From the cell containing the given text, extract its center point as (X, Y) coordinate. 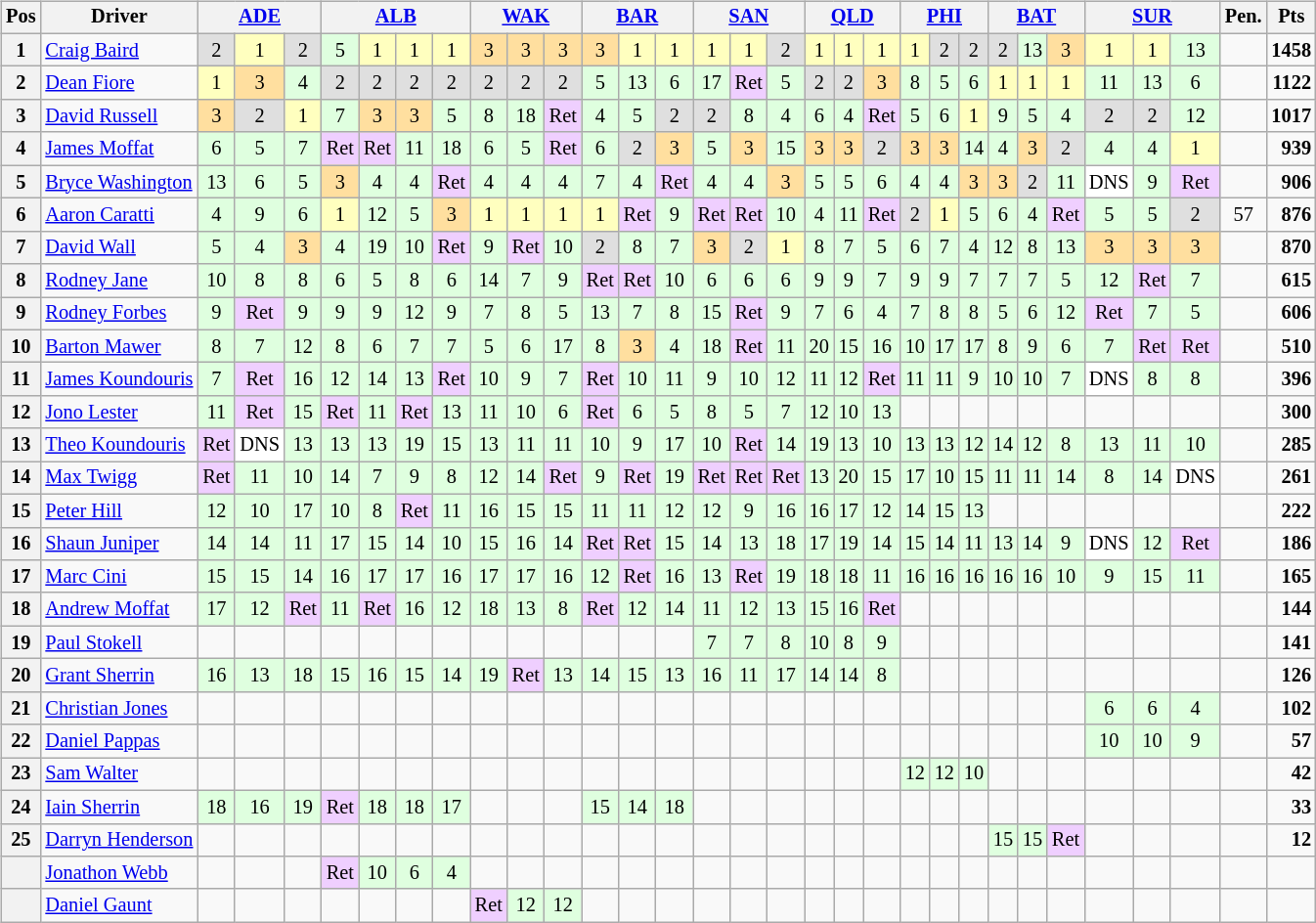
42 (1292, 774)
Daniel Pappas (119, 741)
Jonathon Webb (119, 873)
WAK (526, 18)
22 (21, 741)
606 (1292, 314)
ADE (259, 18)
Max Twigg (119, 478)
QLD (853, 18)
870 (1292, 247)
ALB (396, 18)
SUR (1152, 18)
1458 (1292, 50)
David Wall (119, 247)
33 (1292, 807)
James Koundouris (119, 379)
Shaun Juniper (119, 544)
261 (1292, 478)
144 (1292, 609)
Dean Fiore (119, 83)
126 (1292, 676)
Barton Mawer (119, 346)
Aaron Caratti (119, 215)
23 (21, 774)
615 (1292, 281)
Driver (119, 18)
James Moffat (119, 149)
24 (21, 807)
Daniel Gaunt (119, 905)
PHI (944, 18)
Pos (21, 18)
Andrew Moffat (119, 609)
Christian Jones (119, 708)
Pts (1292, 18)
BAR (637, 18)
165 (1292, 577)
222 (1292, 510)
SAN (749, 18)
Theo Koundouris (119, 445)
102 (1292, 708)
BAT (1036, 18)
Bryce Washington (119, 182)
Grant Sherrin (119, 676)
Rodney Forbes (119, 314)
Sam Walter (119, 774)
510 (1292, 346)
141 (1292, 642)
Marc Cini (119, 577)
Pen. (1244, 18)
1122 (1292, 83)
396 (1292, 379)
Paul Stokell (119, 642)
939 (1292, 149)
1017 (1292, 116)
186 (1292, 544)
Jono Lester (119, 413)
300 (1292, 413)
906 (1292, 182)
David Russell (119, 116)
Peter Hill (119, 510)
Rodney Jane (119, 281)
25 (21, 840)
876 (1292, 215)
Craig Baird (119, 50)
285 (1292, 445)
Darryn Henderson (119, 840)
21 (21, 708)
Iain Sherrin (119, 807)
